Determine the [x, y] coordinate at the center of the cell enclosing the given text.  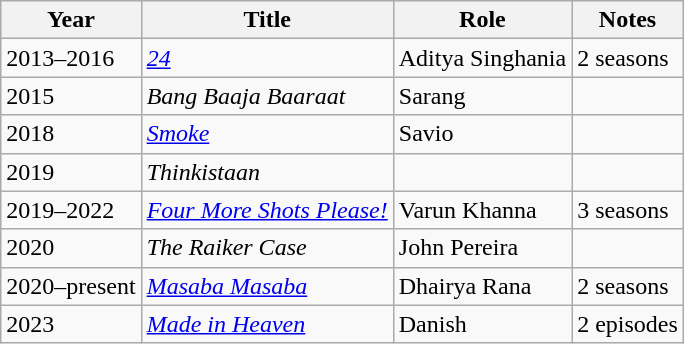
24 [267, 58]
Aditya Singhania [482, 58]
2019–2022 [71, 210]
Masaba Masaba [267, 286]
Made in Heaven [267, 324]
Varun Khanna [482, 210]
2020 [71, 248]
3 seasons [628, 210]
Title [267, 20]
Danish [482, 324]
Four More Shots Please! [267, 210]
Sarang [482, 96]
2020–present [71, 286]
Thinkistaan [267, 172]
2019 [71, 172]
2018 [71, 134]
Year [71, 20]
2013–2016 [71, 58]
2015 [71, 96]
Smoke [267, 134]
Dhairya Rana [482, 286]
The Raiker Case [267, 248]
Role [482, 20]
2023 [71, 324]
Bang Baaja Baaraat [267, 96]
Notes [628, 20]
Savio [482, 134]
John Pereira [482, 248]
2 episodes [628, 324]
